Scan for the cell matching the given text and deliver its [X, Y] coordinate at center. 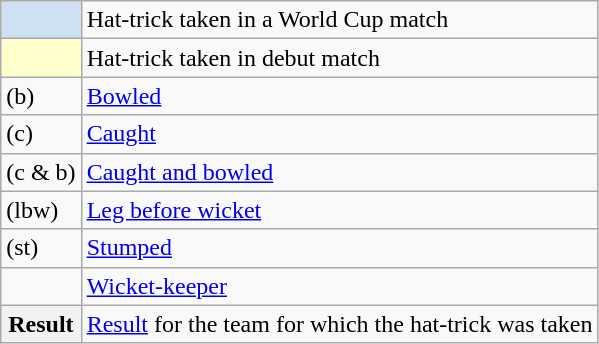
(st) [41, 248]
Wicket-keeper [340, 286]
Caught and bowled [340, 172]
Result for the team for which the hat-trick was taken [340, 324]
(c & b) [41, 172]
Bowled [340, 96]
(b) [41, 96]
(c) [41, 134]
Stumped [340, 248]
Hat-trick taken in a World Cup match [340, 20]
(lbw) [41, 210]
Hat-trick taken in debut match [340, 58]
Result [41, 324]
Leg before wicket [340, 210]
Caught [340, 134]
